Return the (X, Y) coordinate for the center point of the cell that contains the specified text.  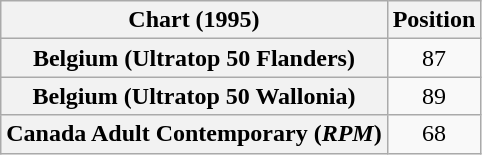
68 (434, 134)
89 (434, 96)
Canada Adult Contemporary (RPM) (194, 134)
Chart (1995) (194, 20)
Belgium (Ultratop 50 Flanders) (194, 58)
Belgium (Ultratop 50 Wallonia) (194, 96)
87 (434, 58)
Position (434, 20)
